Identify which cell holds the provided text, then report its (x, y) central coordinate. 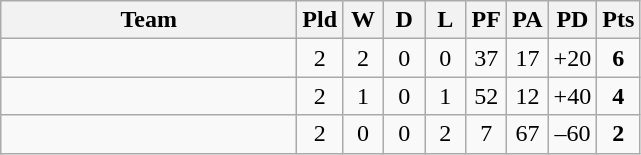
D (404, 20)
+40 (572, 96)
Pld (320, 20)
PF (486, 20)
Pts (618, 20)
Team (149, 20)
L (446, 20)
–60 (572, 134)
12 (528, 96)
52 (486, 96)
PD (572, 20)
7 (486, 134)
W (364, 20)
6 (618, 58)
17 (528, 58)
+20 (572, 58)
67 (528, 134)
4 (618, 96)
PA (528, 20)
37 (486, 58)
